Identify which cell holds the provided text, then report its (X, Y) central coordinate. 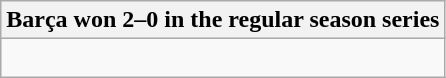
Barça won 2–0 in the regular season series (223, 20)
